Pinpoint the cell where the given text exists, returning its (x, y) midpoint coordinate. 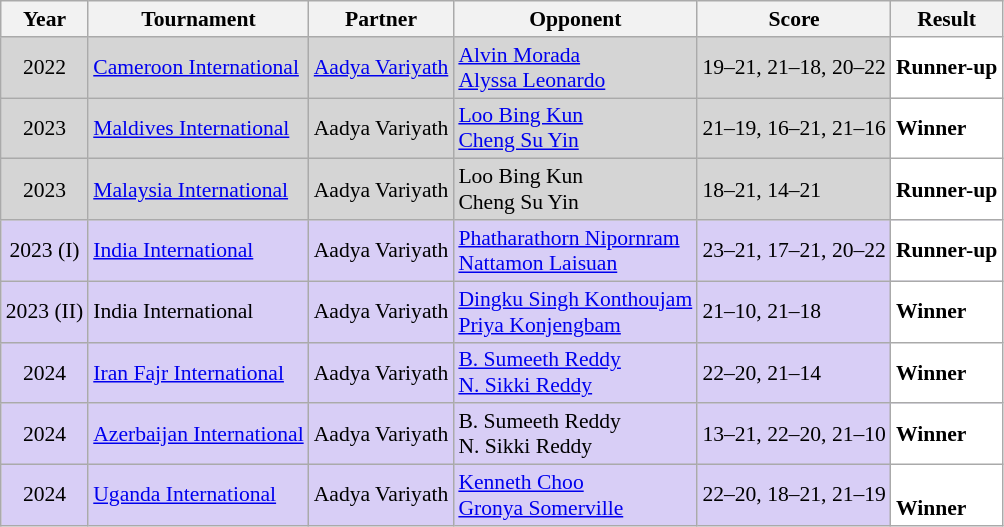
Iran Fajr International (198, 372)
Partner (382, 19)
Year (44, 19)
Cameroon International (198, 68)
22–20, 18–21, 21–19 (794, 496)
13–21, 22–20, 21–10 (794, 434)
Uganda International (198, 496)
21–19, 16–21, 21–16 (794, 128)
Azerbaijan International (198, 434)
Kenneth Choo Gronya Somerville (575, 496)
22–20, 21–14 (794, 372)
Score (794, 19)
23–21, 17–21, 20–22 (794, 250)
Maldives International (198, 128)
Phatharathorn Nipornram Nattamon Laisuan (575, 250)
19–21, 21–18, 20–22 (794, 68)
Dingku Singh Konthoujam Priya Konjengbam (575, 312)
2023 (I) (44, 250)
21–10, 21–18 (794, 312)
2022 (44, 68)
2023 (II) (44, 312)
Opponent (575, 19)
Malaysia International (198, 190)
18–21, 14–21 (794, 190)
Tournament (198, 19)
Alvin Morada Alyssa Leonardo (575, 68)
Result (946, 19)
